Pinpoint the cell where the given text exists, returning its [X, Y] midpoint coordinate. 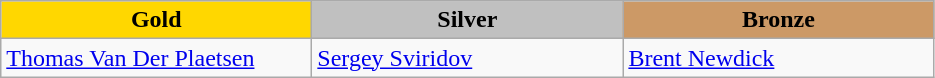
Thomas Van Der Plaetsen [156, 58]
Brent Newdick [778, 58]
Gold [156, 20]
Bronze [778, 20]
Silver [468, 20]
Sergey Sviridov [468, 58]
